Scan for the cell matching the given text and deliver its [X, Y] coordinate at center. 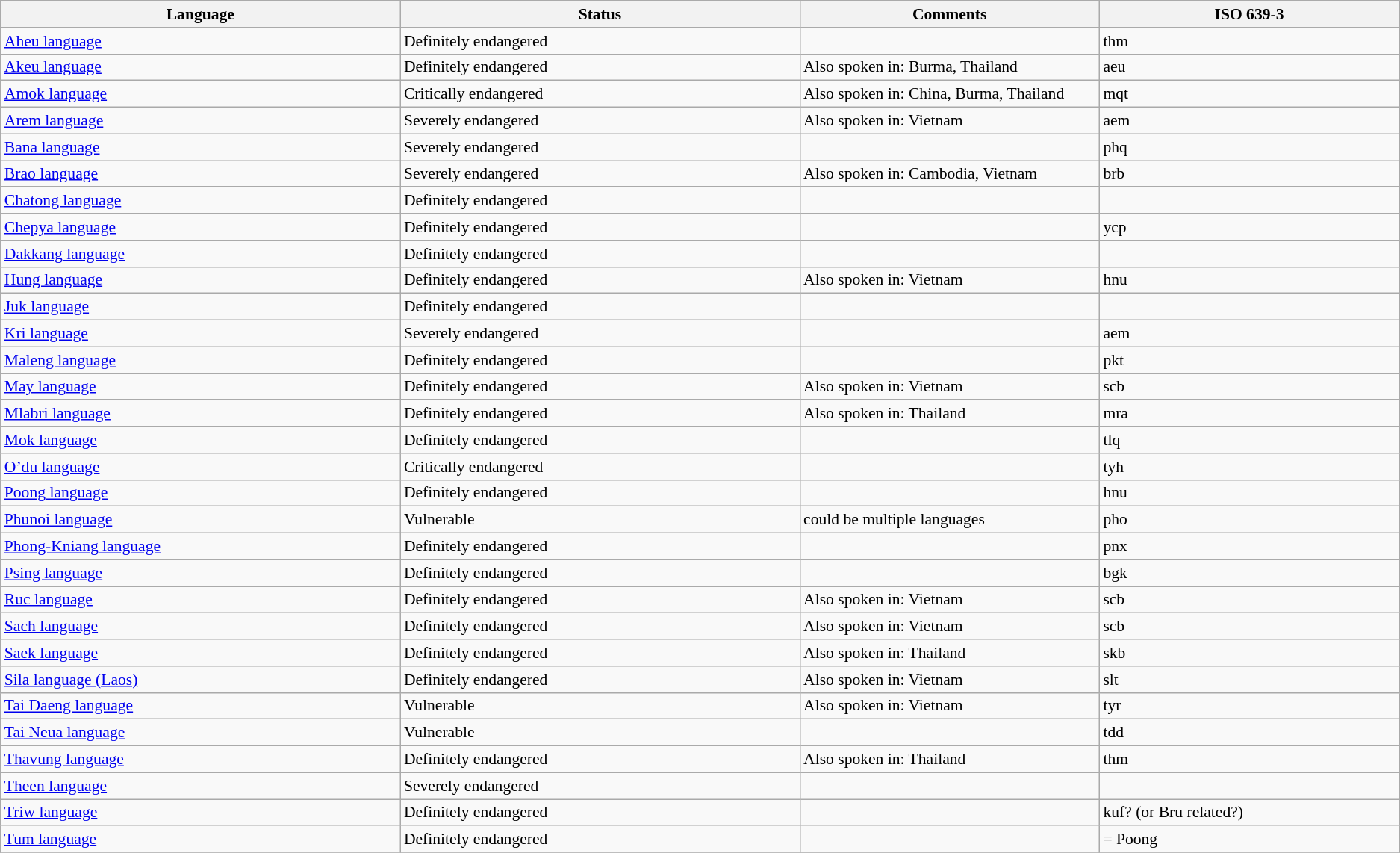
Tai Neua language [200, 733]
Status [600, 14]
Dakkang language [200, 254]
Phunoi language [200, 520]
ISO 639-3 [1248, 14]
tdd [1248, 733]
Amok language [200, 94]
Phong-Kniang language [200, 547]
mqt [1248, 94]
kuf? (or Bru related?) [1248, 813]
Sach language [200, 627]
Language [200, 14]
Tai Daeng language [200, 706]
tlq [1248, 440]
Arem language [200, 121]
mra [1248, 414]
Mlabri language [200, 414]
slt [1248, 680]
Tum language [200, 840]
Psing language [200, 573]
brb [1248, 174]
Ruc language [200, 600]
O’du language [200, 467]
May language [200, 387]
tyh [1248, 467]
Triw language [200, 813]
skb [1248, 653]
Also spoken in: Burma, Thailand [950, 67]
Chatong language [200, 201]
ycp [1248, 227]
Thavung language [200, 760]
pho [1248, 520]
Sila language (Laos) [200, 680]
Akeu language [200, 67]
tyr [1248, 706]
Chepya language [200, 227]
bgk [1248, 573]
pnx [1248, 547]
Saek language [200, 653]
Also spoken in: Cambodia, Vietnam [950, 174]
Brao language [200, 174]
Kri language [200, 334]
Aheu language [200, 41]
= Poong [1248, 840]
aeu [1248, 67]
could be multiple languages [950, 520]
pkt [1248, 360]
Bana language [200, 147]
phq [1248, 147]
Hung language [200, 280]
Mok language [200, 440]
Also spoken in: China, Burma, Thailand [950, 94]
Juk language [200, 307]
Maleng language [200, 360]
Poong language [200, 493]
Comments [950, 14]
Theen language [200, 786]
